Return the (x, y) coordinate for the center point of the cell that contains the specified text.  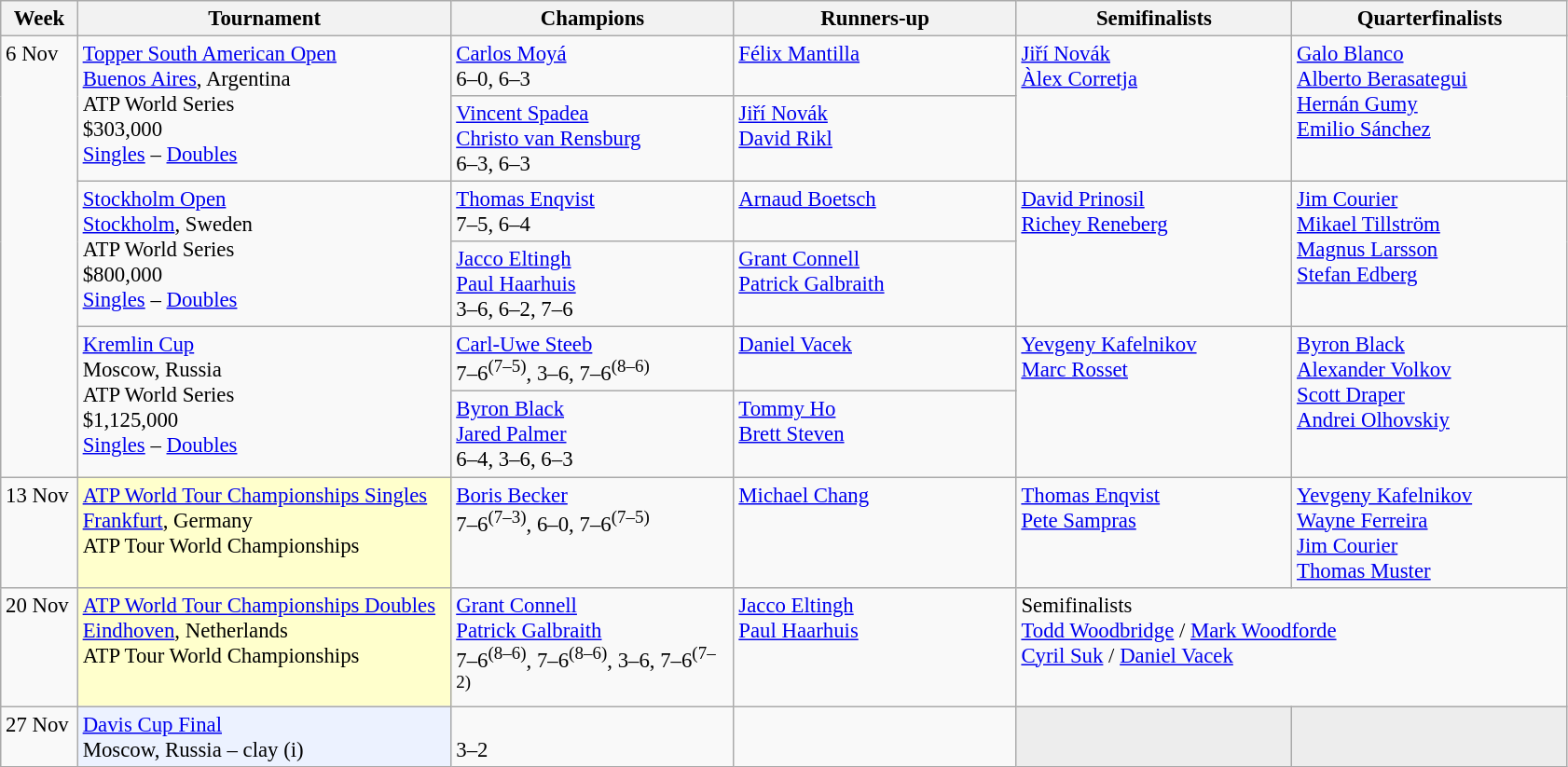
Jiří Novák David Rikl (874, 139)
ATP World Tour Championships Singles Frankfurt, GermanyATP Tour World Championships (265, 533)
ATP World Tour Championships Doubles Eindhoven, NetherlandsATP Tour World Championships (265, 647)
Topper South American Open Buenos Aires, ArgentinaATP World Series$303,000 Singles – Doubles (265, 109)
Boris Becker 7–6(7–3), 6–0, 7–6(7–5) (593, 533)
Grant Connell Patrick Galbraith (874, 284)
Davis Cup FinalMoscow, Russia – clay (i) (265, 736)
3–2 (593, 736)
13 Nov (39, 533)
Stockholm Open Stockholm, SwedenATP World Series$800,000 Singles – Doubles (265, 254)
Kremlin Cup Moscow, RussiaATP World Series$1,125,000 Singles – Doubles (265, 403)
Byron Black Alexander Volkov Scott Draper Andrei Olhovskiy (1430, 403)
Arnaud Boetsch (874, 212)
Grant Connell Patrick Galbraith 7–6(8–6), 7–6(8–6), 3–6, 7–6(7–2) (593, 647)
Byron Black Jared Palmer 6–4, 3–6, 6–3 (593, 434)
Jacco Eltingh Paul Haarhuis (874, 647)
Quarterfinalists (1430, 19)
Galo Blanco Alberto Berasategui Hernán Gumy Emilio Sánchez (1430, 109)
27 Nov (39, 736)
Runners-up (874, 19)
Tommy Ho Brett Steven (874, 434)
6 Nov (39, 257)
Semifinalists (1154, 19)
Jacco Eltingh Paul Haarhuis 3–6, 6–2, 7–6 (593, 284)
Jim Courier Mikael Tillström Magnus Larsson Stefan Edberg (1430, 254)
Yevgeny Kafelnikov Marc Rosset (1154, 403)
Daniel Vacek (874, 360)
20 Nov (39, 647)
David Prinosil Richey Reneberg (1154, 254)
Carlos Moyá 6–0, 6–3 (593, 67)
Carl-Uwe Steeb 7–6(7–5), 3–6, 7–6(8–6) (593, 360)
Tournament (265, 19)
Yevgeny Kafelnikov Wayne Ferreira Jim Courier Thomas Muster (1430, 533)
Semifinalists Todd Woodbridge / Mark Woodforde Cyril Suk / Daniel Vacek (1292, 647)
Félix Mantilla (874, 67)
Thomas Enqvist 7–5, 6–4 (593, 212)
Vincent Spadea Christo van Rensburg 6–3, 6–3 (593, 139)
Jiří Novák Àlex Corretja (1154, 109)
Week (39, 19)
Champions (593, 19)
Michael Chang (874, 533)
Thomas Enqvist Pete Sampras (1154, 533)
